Scan for the cell matching the given text and deliver its [x, y] coordinate at center. 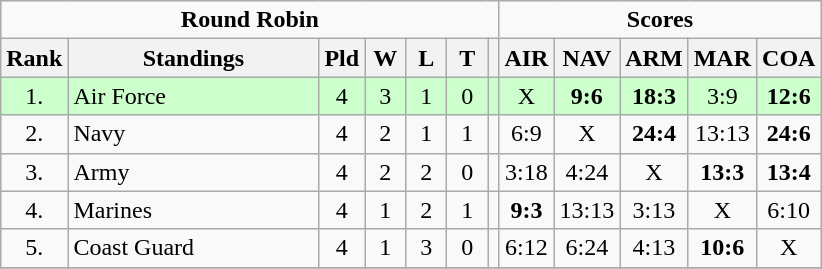
3:18 [526, 172]
24:6 [789, 134]
4. [34, 210]
Pld [342, 58]
Rank [34, 58]
3. [34, 172]
12:6 [789, 96]
6:12 [526, 248]
Scores [660, 20]
10:6 [722, 248]
18:3 [654, 96]
6:9 [526, 134]
Coast Guard [194, 248]
2. [34, 134]
T [468, 58]
5. [34, 248]
9:6 [587, 96]
Air Force [194, 96]
Army [194, 172]
3:9 [722, 96]
ARM [654, 58]
6:10 [789, 210]
Round Robin [250, 20]
13:3 [722, 172]
COA [789, 58]
9:3 [526, 210]
Navy [194, 134]
1. [34, 96]
NAV [587, 58]
3:13 [654, 210]
4:13 [654, 248]
13:4 [789, 172]
6:24 [587, 248]
W [386, 58]
L [426, 58]
Marines [194, 210]
AIR [526, 58]
Standings [194, 58]
24:4 [654, 134]
MAR [722, 58]
4:24 [587, 172]
